Detect which cell encompasses the target text, then output its (x, y) center coordinate. 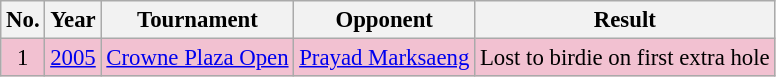
No. (23, 20)
Opponent (384, 20)
Result (625, 20)
Tournament (198, 20)
Crowne Plaza Open (198, 58)
Year (73, 20)
Prayad Marksaeng (384, 58)
1 (23, 58)
2005 (73, 58)
Lost to birdie on first extra hole (625, 58)
